Extract the (X, Y) coordinate from the center of the cell holding the provided text.  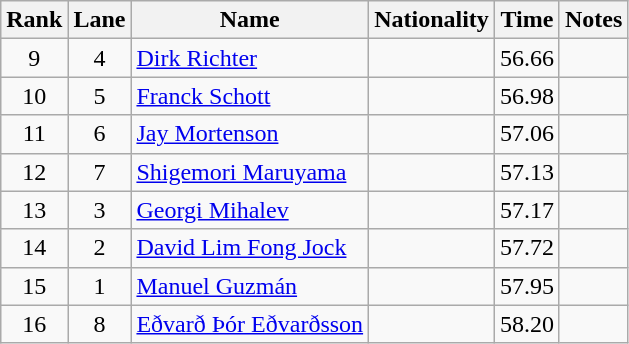
Time (526, 20)
58.20 (526, 324)
9 (34, 58)
57.13 (526, 172)
57.06 (526, 134)
Jay Mortenson (250, 134)
1 (100, 286)
6 (100, 134)
Lane (100, 20)
56.66 (526, 58)
57.17 (526, 210)
Notes (593, 20)
57.95 (526, 286)
Georgi Mihalev (250, 210)
15 (34, 286)
Name (250, 20)
13 (34, 210)
Rank (34, 20)
Franck Schott (250, 96)
56.98 (526, 96)
14 (34, 248)
8 (100, 324)
16 (34, 324)
Nationality (432, 20)
David Lim Fong Jock (250, 248)
Shigemori Maruyama (250, 172)
4 (100, 58)
12 (34, 172)
Manuel Guzmán (250, 286)
10 (34, 96)
Eðvarð Þór Eðvarðsson (250, 324)
57.72 (526, 248)
5 (100, 96)
7 (100, 172)
3 (100, 210)
11 (34, 134)
2 (100, 248)
Dirk Richter (250, 58)
